Return (X, Y) of the center of cell containing provided text 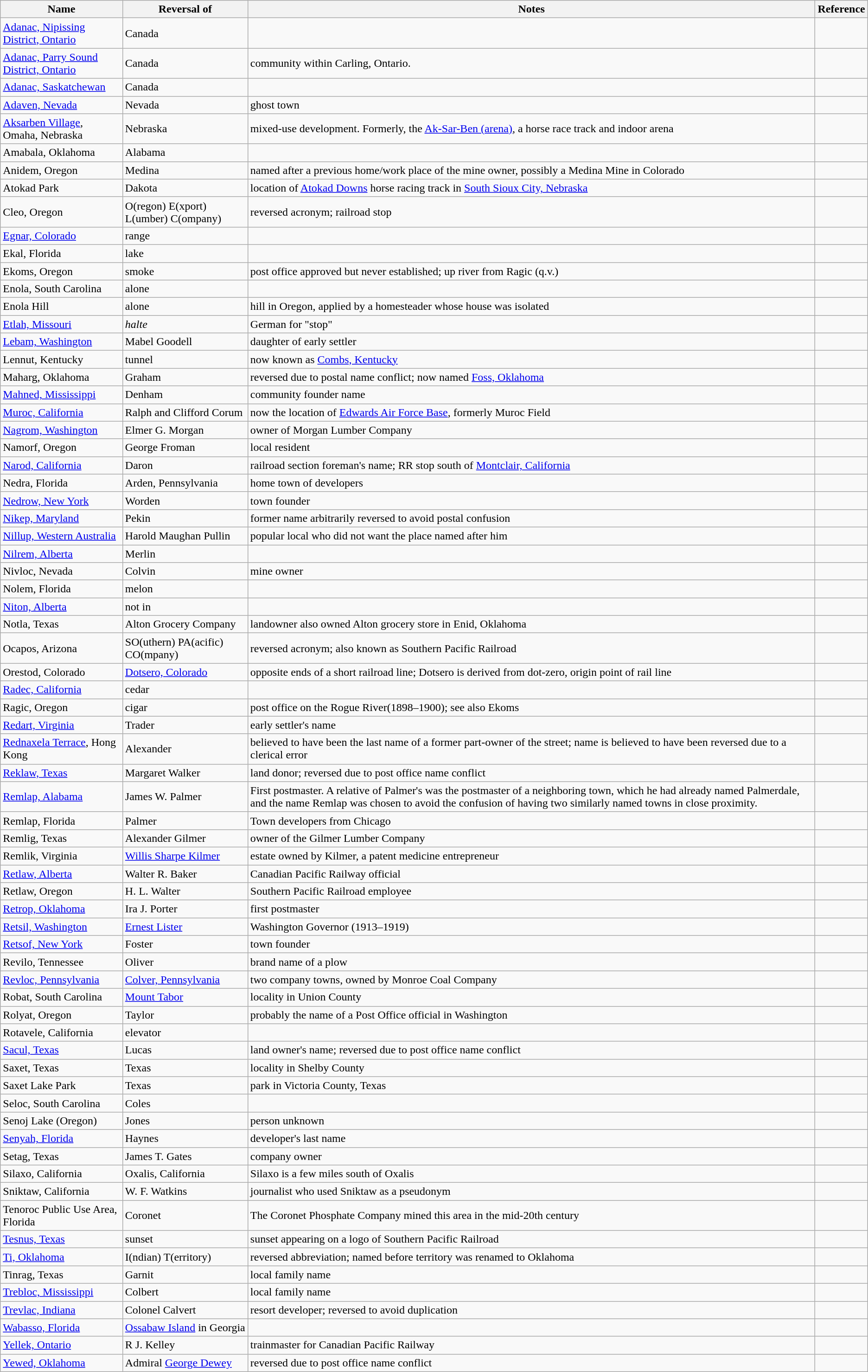
Colvin (185, 571)
Seloc, South Carolina (62, 1103)
mixed-use development. Formerly, the Ak-Sar-Ben (arena), a horse race track and indoor arena (531, 129)
Namorf, Oregon (62, 448)
Willis Sharpe Kilmer (185, 856)
post office approved but never established; up river from Ragic (q.v.) (531, 271)
Orestod, Colorado (62, 672)
Setag, Texas (62, 1156)
Trevlac, Indiana (62, 1310)
owner of Morgan Lumber Company (531, 430)
Merlin (185, 553)
Reversal of (185, 9)
Sacul, Texas (62, 1050)
George Froman (185, 448)
Etlah, Missouri (62, 324)
Remlap, Alabama (62, 797)
Palmer (185, 821)
Radec, California (62, 690)
Haynes (185, 1138)
reversed abbreviation; named before territory was renamed to Oklahoma (531, 1257)
post office on the Rogue River(1898–1900); see also Ekoms (531, 707)
Nedra, Florida (62, 483)
journalist who used Sniktaw as a pseudonym (531, 1192)
Nivloc, Nevada (62, 571)
Foster (185, 944)
not in (185, 607)
Muroc, California (62, 412)
named after a previous home/work place of the mine owner, possibly a Medina Mine in Colorado (531, 170)
Adanac, Parry Sound District, Ontario (62, 63)
probably the name of a Post Office official in Washington (531, 1015)
Wabasso, Florida (62, 1327)
Alexander (185, 749)
ghost town (531, 105)
Garnit (185, 1275)
Remlap, Florida (62, 821)
Trebloc, Mississippi (62, 1292)
Rotavele, California (62, 1032)
Coronet (185, 1215)
opposite ends of a short railroad line; Dotsero is derived from dot-zero, origin point of rail line (531, 672)
Lebam, Washington (62, 342)
Revilo, Tennessee (62, 962)
Remlig, Texas (62, 838)
now known as Combs, Kentucky (531, 359)
brand name of a plow (531, 962)
Senyah, Florida (62, 1138)
believed to have been the last name of a former part-owner of the street; name is believed to have been reversed due to a clerical error (531, 749)
Cleo, Oregon (62, 212)
Amabala, Oklahoma (62, 153)
Worden (185, 500)
company owner (531, 1156)
Dotsero, Colorado (185, 672)
Retsil, Washington (62, 927)
community within Carling, Ontario. (531, 63)
Denham (185, 395)
Ernest Lister (185, 927)
Retrop, Oklahoma (62, 909)
James T. Gates (185, 1156)
Alton Grocery Company (185, 624)
Nagrom, Washington (62, 430)
range (185, 236)
Ekoms, Oregon (62, 271)
community founder name (531, 395)
local resident (531, 448)
resort developer; reversed to avoid duplication (531, 1310)
O(regon) E(xport) L(umber) C(ompany) (185, 212)
Yellek, Ontario (62, 1345)
Narod, California (62, 465)
Ocapos, Arizona (62, 648)
Rednaxela Terrace, Hong Kong (62, 749)
cedar (185, 690)
Robat, South Carolina (62, 997)
Tinrag, Texas (62, 1275)
James W. Palmer (185, 797)
Adaven, Nevada (62, 105)
melon (185, 589)
Mount Tabor (185, 997)
Ti, Oklahoma (62, 1257)
Anidem, Oregon (62, 170)
Notla, Texas (62, 624)
Alexander Gilmer (185, 838)
home town of developers (531, 483)
sunset appearing on a logo of Southern Pacific Railroad (531, 1239)
first postmaster (531, 909)
Retsof, New York (62, 944)
SO(uthern) PA(acific) CO(mpany) (185, 648)
Mabel Goodell (185, 342)
Harold Maughan Pullin (185, 536)
now the location of Edwards Air Force Base, formerly Muroc Field (531, 412)
locality in Union County (531, 997)
Taylor (185, 1015)
Oliver (185, 962)
Nedrow, New York (62, 500)
mine owner (531, 571)
Colbert (185, 1292)
reversed due to post office name conflict (531, 1363)
Ragic, Oregon (62, 707)
Maharg, Oklahoma (62, 377)
railroad section foreman's name; RR stop south of Montclair, California (531, 465)
Enola Hill (62, 307)
Graham (185, 377)
W. F. Watkins (185, 1192)
Nikep, Maryland (62, 518)
Trader (185, 725)
Niton, Alberta (62, 607)
Margaret Walker (185, 773)
The Coronet Phosphate Company mined this area in the mid-20th century (531, 1215)
Nilrem, Alberta (62, 553)
Name (62, 9)
Tesnus, Texas (62, 1239)
lake (185, 253)
Dakota (185, 188)
Nillup, Western Australia (62, 536)
Nolem, Florida (62, 589)
Mahned, Mississippi (62, 395)
Jones (185, 1121)
Ekal, Florida (62, 253)
Silaxo is a few miles south of Oxalis (531, 1174)
Reklaw, Texas (62, 773)
Saxet Lake Park (62, 1085)
Lucas (185, 1050)
early settler's name (531, 725)
Retlaw, Oregon (62, 891)
popular local who did not want the place named after him (531, 536)
reversed acronym; railroad stop (531, 212)
Yewed, Oklahoma (62, 1363)
tunnel (185, 359)
land donor; reversed due to post office name conflict (531, 773)
developer's last name (531, 1138)
Aksarben Village, Omaha, Nebraska (62, 129)
location of Atokad Downs horse racing track in South Sioux City, Nebraska (531, 188)
Adanac, Saskatchewan (62, 87)
Reference (841, 9)
trainmaster for Canadian Pacific Railway (531, 1345)
Sniktaw, California (62, 1192)
Egnar, Colorado (62, 236)
Lennut, Kentucky (62, 359)
R J. Kelley (185, 1345)
Daron (185, 465)
Ralph and Clifford Corum (185, 412)
Retlaw, Alberta (62, 873)
Notes (531, 9)
Admiral George Dewey (185, 1363)
reversed due to postal name conflict; now named Foss, Oklahoma (531, 377)
halte (185, 324)
Tenoroc Public Use Area, Florida (62, 1215)
Pekin (185, 518)
two company towns, owned by Monroe Coal Company (531, 980)
cigar (185, 707)
Ira J. Porter (185, 909)
Coles (185, 1103)
Colonel Calvert (185, 1310)
park in Victoria County, Texas (531, 1085)
Enola, South Carolina (62, 289)
Rolyat, Oregon (62, 1015)
Remlik, Virginia (62, 856)
Alabama (185, 153)
German for "stop" (531, 324)
land owner's name; reversed due to post office name conflict (531, 1050)
Silaxo, California (62, 1174)
Elmer G. Morgan (185, 430)
Arden, Pennsylvania (185, 483)
Washington Governor (1913–1919) (531, 927)
Oxalis, California (185, 1174)
Medina (185, 170)
hill in Oregon, applied by a homesteader whose house was isolated (531, 307)
Ossabaw Island in Georgia (185, 1327)
elevator (185, 1032)
Canadian Pacific Railway official (531, 873)
sunset (185, 1239)
Southern Pacific Railroad employee (531, 891)
person unknown (531, 1121)
smoke (185, 271)
former name arbitrarily reversed to avoid postal confusion (531, 518)
Senoj Lake (Oregon) (62, 1121)
Nebraska (185, 129)
Atokad Park (62, 188)
estate owned by Kilmer, a patent medicine entrepreneur (531, 856)
reversed acronym; also known as Southern Pacific Railroad (531, 648)
Redart, Virginia (62, 725)
I(ndian) T(erritory) (185, 1257)
Walter R. Baker (185, 873)
H. L. Walter (185, 891)
landowner also owned Alton grocery store in Enid, Oklahoma (531, 624)
Revloc, Pennsylvania (62, 980)
Saxet, Texas (62, 1068)
daughter of early settler (531, 342)
Town developers from Chicago (531, 821)
Colver, Pennsylvania (185, 980)
locality in Shelby County (531, 1068)
Nevada (185, 105)
Adanac, Nipissing District, Ontario (62, 33)
owner of the Gilmer Lumber Company (531, 838)
